Determine the [x, y] coordinate at the center of the cell enclosing the given text.  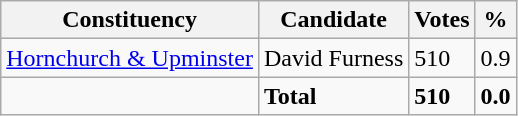
Votes [442, 20]
Total [333, 96]
% [496, 20]
Hornchurch & Upminster [130, 58]
Candidate [333, 20]
Constituency [130, 20]
0.0 [496, 96]
David Furness [333, 58]
0.9 [496, 58]
